Find where the given text appears and provide that cell's center as (X, Y) coordinate. 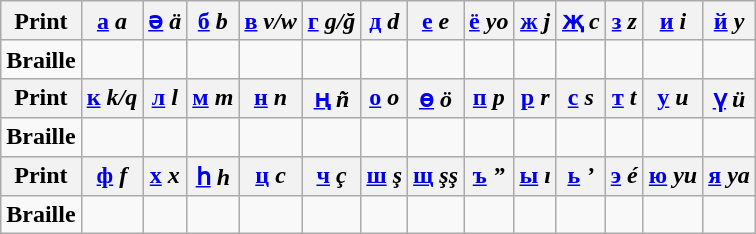
э é (624, 176)
щ şş (436, 176)
у u (672, 98)
й y (730, 21)
к k/q (112, 98)
ү ü (730, 98)
о o (384, 98)
е e (436, 21)
һ h (213, 176)
ь ’ (580, 176)
ә ä (165, 21)
ц c (270, 176)
ы ı (535, 176)
ш ş (384, 176)
а a (112, 21)
п p (489, 98)
д d (384, 21)
в v/w (270, 21)
х x (165, 176)
ф f (112, 176)
ч ç (332, 176)
и i (672, 21)
я ya (730, 176)
т t (624, 98)
б b (213, 21)
ң ñ (332, 98)
ж j (535, 21)
с s (580, 98)
ө ö (436, 98)
м m (213, 98)
н n (270, 98)
ю yu (672, 176)
җ c (580, 21)
ъ ” (489, 176)
г g/ğ (332, 21)
ё yo (489, 21)
з z (624, 21)
р r (535, 98)
л l (165, 98)
